Determine the [X, Y] coordinate at the center of the cell enclosing the given text.  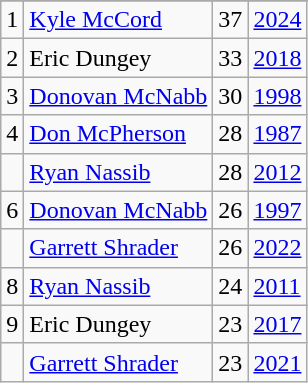
Don McPherson [118, 134]
3 [12, 96]
2024 [278, 20]
2017 [278, 324]
1987 [278, 134]
8 [12, 286]
2021 [278, 362]
2018 [278, 58]
Kyle McCord [118, 20]
24 [230, 286]
1 [12, 20]
2012 [278, 172]
2011 [278, 286]
33 [230, 58]
1997 [278, 210]
37 [230, 20]
9 [12, 324]
4 [12, 134]
2 [12, 58]
30 [230, 96]
1998 [278, 96]
6 [12, 210]
2022 [278, 248]
